Extract the (X, Y) coordinate from the center of the cell holding the provided text.  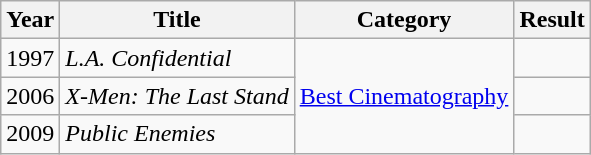
X-Men: The Last Stand (177, 96)
Year (30, 20)
2009 (30, 134)
Title (177, 20)
2006 (30, 96)
L.A. Confidential (177, 58)
1997 (30, 58)
Public Enemies (177, 134)
Result (552, 20)
Category (404, 20)
Best Cinematography (404, 96)
